Return (X, Y) of the center of cell containing provided text 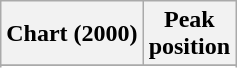
Peakposition (189, 34)
Chart (2000) (72, 34)
